For the text-containing cell, return its midpoint in [x, y] coordinate format. 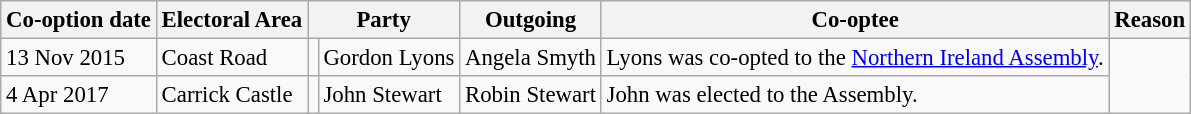
John Stewart [389, 95]
4 Apr 2017 [79, 95]
Party [384, 20]
Co-option date [79, 20]
John was elected to the Assembly. [855, 95]
Co-optee [855, 20]
Coast Road [232, 58]
Outgoing [531, 20]
Electoral Area [232, 20]
Carrick Castle [232, 95]
Gordon Lyons [389, 58]
Lyons was co-opted to the Northern Ireland Assembly. [855, 58]
13 Nov 2015 [79, 58]
Robin Stewart [531, 95]
Angela Smyth [531, 58]
Reason [1150, 20]
